Identify which cell holds the provided text, then report its [X, Y] central coordinate. 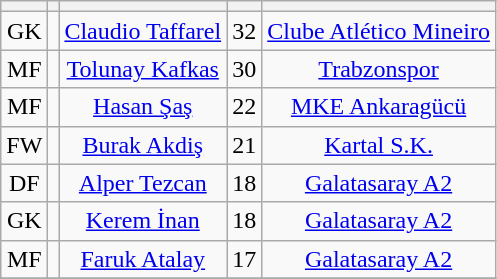
21 [244, 145]
Burak Akdiş [143, 145]
22 [244, 107]
DF [24, 183]
Tolunay Kafkas [143, 69]
Hasan Şaş [143, 107]
Clube Atlético Mineiro [379, 31]
17 [244, 259]
32 [244, 31]
Alper Tezcan [143, 183]
Kartal S.K. [379, 145]
Claudio Taffarel [143, 31]
30 [244, 69]
Kerem İnan [143, 221]
FW [24, 145]
Trabzonspor [379, 69]
MKE Ankaragücü [379, 107]
Faruk Atalay [143, 259]
